Locate the cell with the specified text and output its [X, Y] center coordinate. 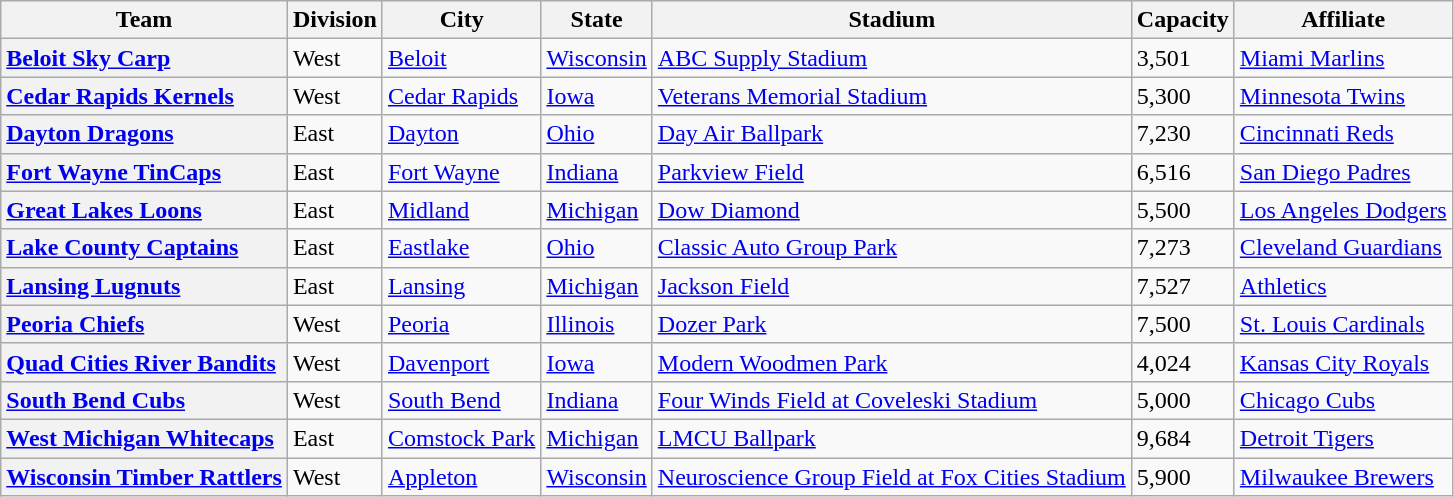
7,273 [1182, 248]
Classic Auto Group Park [892, 248]
Veterans Memorial Stadium [892, 96]
Comstock Park [461, 438]
Neuroscience Group Field at Fox Cities Stadium [892, 477]
4,024 [1182, 362]
San Diego Padres [1343, 172]
9,684 [1182, 438]
Eastlake [461, 248]
5,500 [1182, 210]
Peoria Chiefs [144, 324]
Kansas City Royals [1343, 362]
ABC Supply Stadium [892, 58]
Day Air Ballpark [892, 134]
5,900 [1182, 477]
Lansing [461, 286]
7,500 [1182, 324]
Cincinnati Reds [1343, 134]
Peoria [461, 324]
South Bend [461, 400]
Cedar Rapids Kernels [144, 96]
Miami Marlins [1343, 58]
Dow Diamond [892, 210]
Great Lakes Loons [144, 210]
Beloit [461, 58]
Illinois [596, 324]
5,000 [1182, 400]
Capacity [1182, 20]
6,516 [1182, 172]
South Bend Cubs [144, 400]
7,527 [1182, 286]
Davenport [461, 362]
Appleton [461, 477]
Lansing Lugnuts [144, 286]
Quad Cities River Bandits [144, 362]
Parkview Field [892, 172]
Jackson Field [892, 286]
Los Angeles Dodgers [1343, 210]
5,300 [1182, 96]
City [461, 20]
Cleveland Guardians [1343, 248]
State [596, 20]
Detroit Tigers [1343, 438]
Athletics [1343, 286]
Midland [461, 210]
Affiliate [1343, 20]
Modern Woodmen Park [892, 362]
Division [334, 20]
Dayton [461, 134]
Fort Wayne TinCaps [144, 172]
Chicago Cubs [1343, 400]
3,501 [1182, 58]
Beloit Sky Carp [144, 58]
Team [144, 20]
Dayton Dragons [144, 134]
St. Louis Cardinals [1343, 324]
Milwaukee Brewers [1343, 477]
Four Winds Field at Coveleski Stadium [892, 400]
West Michigan Whitecaps [144, 438]
Wisconsin Timber Rattlers [144, 477]
Lake County Captains [144, 248]
Fort Wayne [461, 172]
7,230 [1182, 134]
Dozer Park [892, 324]
Minnesota Twins [1343, 96]
Stadium [892, 20]
Cedar Rapids [461, 96]
LMCU Ballpark [892, 438]
